Detect which cell encompasses the target text, then output its (X, Y) center coordinate. 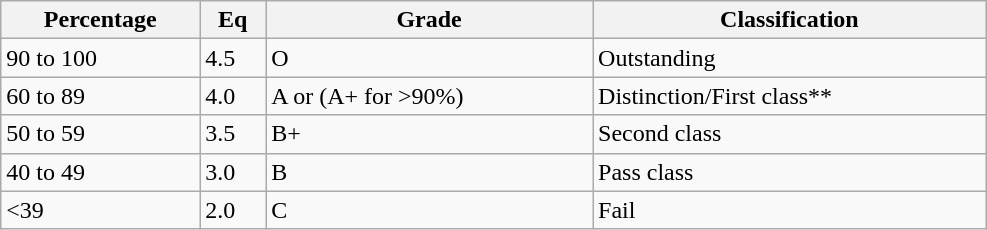
Distinction/First class** (790, 96)
B (430, 172)
2.0 (233, 210)
40 to 49 (100, 172)
90 to 100 (100, 58)
O (430, 58)
Eq (233, 20)
Classification (790, 20)
Pass class (790, 172)
C (430, 210)
A or (A+ for >90%) (430, 96)
Outstanding (790, 58)
Grade (430, 20)
60 to 89 (100, 96)
3.0 (233, 172)
4.5 (233, 58)
50 to 59 (100, 134)
B+ (430, 134)
Second class (790, 134)
4.0 (233, 96)
3.5 (233, 134)
Fail (790, 210)
<39 (100, 210)
Percentage (100, 20)
